Determine the [X, Y] coordinate at the center of the cell enclosing the given text.  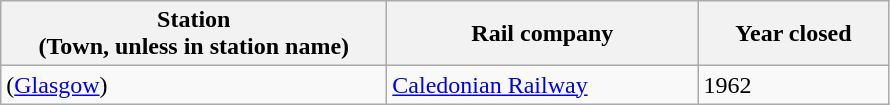
Rail company [542, 34]
Caledonian Railway [542, 85]
1962 [794, 85]
Station(Town, unless in station name) [194, 34]
(Glasgow) [194, 85]
Year closed [794, 34]
